Search for the cell housing the specified text and yield its (X, Y) center coordinate. 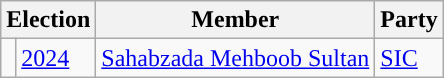
2024 (56, 58)
Sahabzada Mehboob Sultan (236, 58)
SIC (409, 58)
Party (409, 20)
Member (236, 20)
Election (48, 20)
